Capture the cell that displays the provided text and extract its [X, Y] central coordinate. 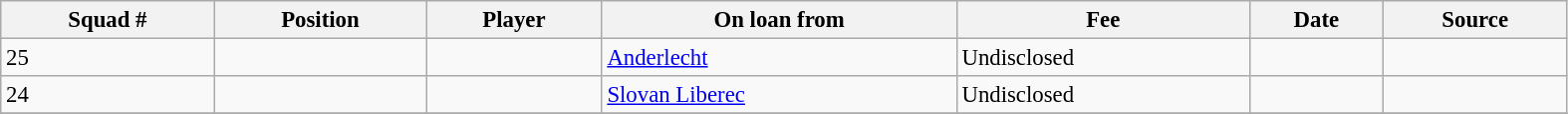
Position [321, 20]
On loan from [779, 20]
Squad # [108, 20]
Date [1316, 20]
Player [514, 20]
Slovan Liberec [779, 95]
Fee [1103, 20]
24 [108, 95]
25 [108, 58]
Anderlecht [779, 58]
Source [1474, 20]
